Search for the cell housing the specified text and yield its [X, Y] center coordinate. 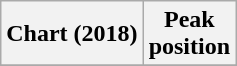
Chart (2018) [72, 34]
Peak position [189, 34]
